Detect which cell encompasses the target text, then output its (X, Y) center coordinate. 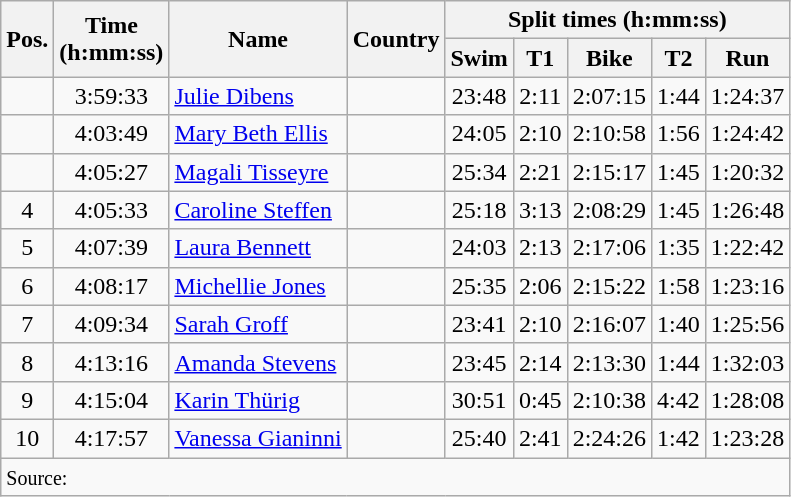
4 (28, 210)
1:25:56 (747, 324)
1:23:28 (747, 438)
2:07:15 (609, 96)
10 (28, 438)
23:48 (479, 96)
2:21 (540, 172)
Split times (h:mm:ss) (618, 20)
25:35 (479, 286)
Pos. (28, 39)
3:13 (540, 210)
25:18 (479, 210)
Bike (609, 58)
1:56 (679, 134)
Sarah Groff (258, 324)
4:17:57 (112, 438)
2:14 (540, 362)
2:06 (540, 286)
2:10:38 (609, 400)
Karin Thürig (258, 400)
4:42 (679, 400)
1:23:16 (747, 286)
Time(h:mm:ss) (112, 39)
T1 (540, 58)
4:03:49 (112, 134)
23:45 (479, 362)
25:34 (479, 172)
Vanessa Gianinni (258, 438)
Amanda Stevens (258, 362)
1:24:42 (747, 134)
Julie Dibens (258, 96)
3:59:33 (112, 96)
2:13 (540, 248)
2:17:06 (609, 248)
7 (28, 324)
2:13:30 (609, 362)
30:51 (479, 400)
4:05:27 (112, 172)
Laura Bennett (258, 248)
6 (28, 286)
Caroline Steffen (258, 210)
1:42 (679, 438)
2:15:17 (609, 172)
4:08:17 (112, 286)
Name (258, 39)
24:05 (479, 134)
1:22:42 (747, 248)
Swim (479, 58)
8 (28, 362)
1:58 (679, 286)
23:41 (479, 324)
9 (28, 400)
Source: (396, 477)
Country (396, 39)
Mary Beth Ellis (258, 134)
2:08:29 (609, 210)
1:28:08 (747, 400)
2:11 (540, 96)
1:20:32 (747, 172)
Magali Tisseyre (258, 172)
Michellie Jones (258, 286)
1:24:37 (747, 96)
2:41 (540, 438)
24:03 (479, 248)
1:35 (679, 248)
2:16:07 (609, 324)
4:05:33 (112, 210)
1:26:48 (747, 210)
2:10:58 (609, 134)
T2 (679, 58)
4:07:39 (112, 248)
1:40 (679, 324)
5 (28, 248)
4:13:16 (112, 362)
25:40 (479, 438)
0:45 (540, 400)
2:15:22 (609, 286)
Run (747, 58)
1:32:03 (747, 362)
4:09:34 (112, 324)
2:24:26 (609, 438)
4:15:04 (112, 400)
